Find where the given text appears and provide that cell's center as [X, Y] coordinate. 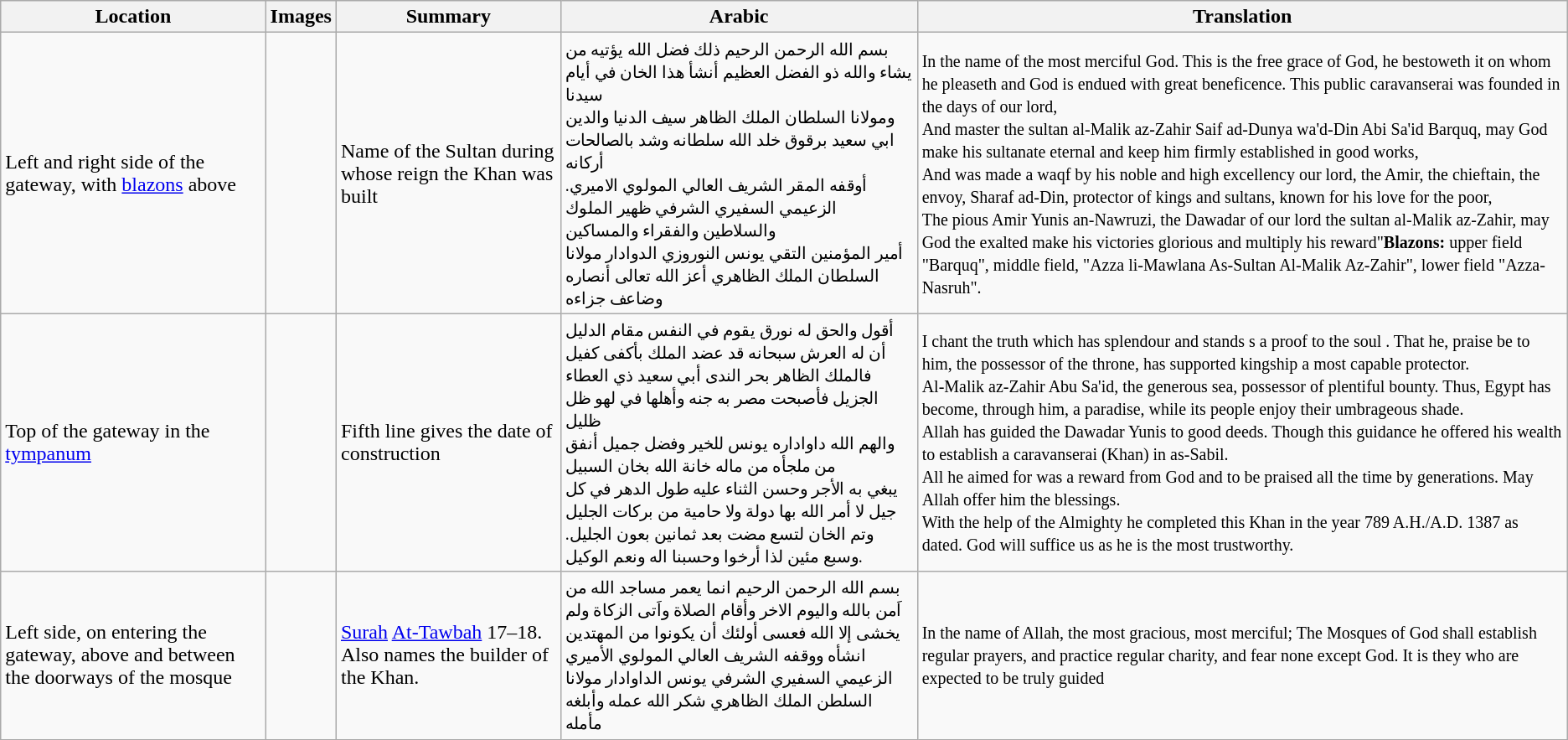
Images [301, 17]
Summary [448, 17]
Translation [1242, 17]
Name of the Sultan during whose reign the Khan was built [448, 173]
Arabic [739, 17]
Top of the gateway in the tympanum [133, 442]
Surah At-Tawbah 17–18. Also names the builder of the Khan. [448, 655]
Location [133, 17]
Fifth line gives the date of construction [448, 442]
Left and right side of the gateway, with blazons above [133, 173]
Left side, on entering the gateway, above and between the doorways of the mosque [133, 655]
